Provide the [x, y] coordinate of the cell's center where the given text is located.  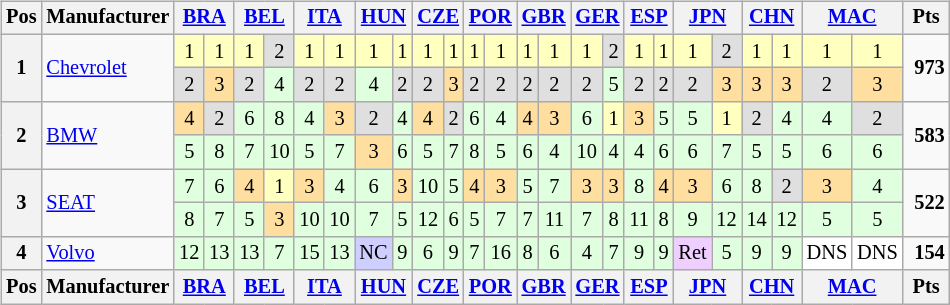
BMW [108, 136]
522 [926, 202]
15 [309, 253]
583 [926, 136]
973 [926, 68]
SEAT [108, 202]
14 [757, 220]
16 [501, 253]
NC [374, 253]
Ret [693, 253]
154 [926, 253]
Chevrolet [108, 68]
Volvo [108, 253]
